Locate the cell with the specified text and output its (X, Y) center coordinate. 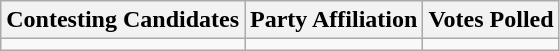
Party Affiliation (334, 20)
Contesting Candidates (123, 20)
Votes Polled (491, 20)
